Scan for the cell matching the given text and deliver its (X, Y) coordinate at center. 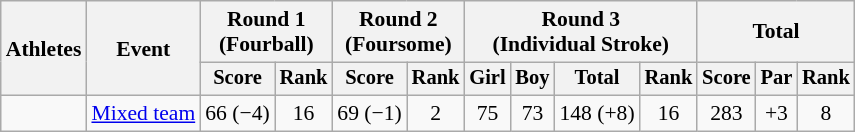
148 (+8) (596, 114)
Round 2(Foursome) (398, 32)
73 (533, 114)
Boy (533, 79)
Mixed team (143, 114)
Round 1(Fourball) (266, 32)
66 (−4) (237, 114)
Girl (487, 79)
69 (−1) (369, 114)
75 (487, 114)
+3 (777, 114)
2 (436, 114)
Athletes (44, 48)
Event (143, 48)
Par (777, 79)
Round 3(Individual Stroke) (580, 32)
283 (726, 114)
8 (826, 114)
